Locate the cell with the specified text and output its [x, y] center coordinate. 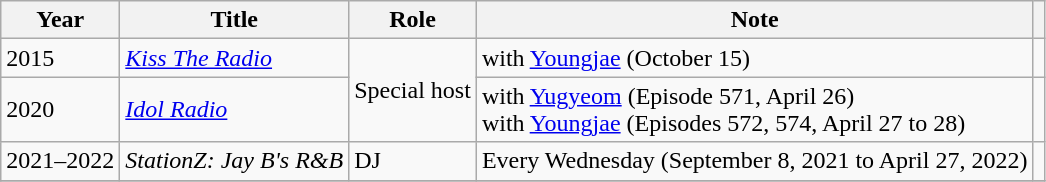
Title [234, 20]
StationZ: Jay B's R&B [234, 161]
Year [60, 20]
with Yugyeom (Episode 571, April 26)with Youngjae (Episodes 572, 574, April 27 to 28) [754, 110]
Role [413, 20]
2015 [60, 58]
Note [754, 20]
2021–2022 [60, 161]
Special host [413, 90]
Idol Radio [234, 110]
with Youngjae (October 15) [754, 58]
Kiss The Radio [234, 58]
Every Wednesday (September 8, 2021 to April 27, 2022) [754, 161]
DJ [413, 161]
2020 [60, 110]
